Capture the cell that displays the provided text and extract its [X, Y] central coordinate. 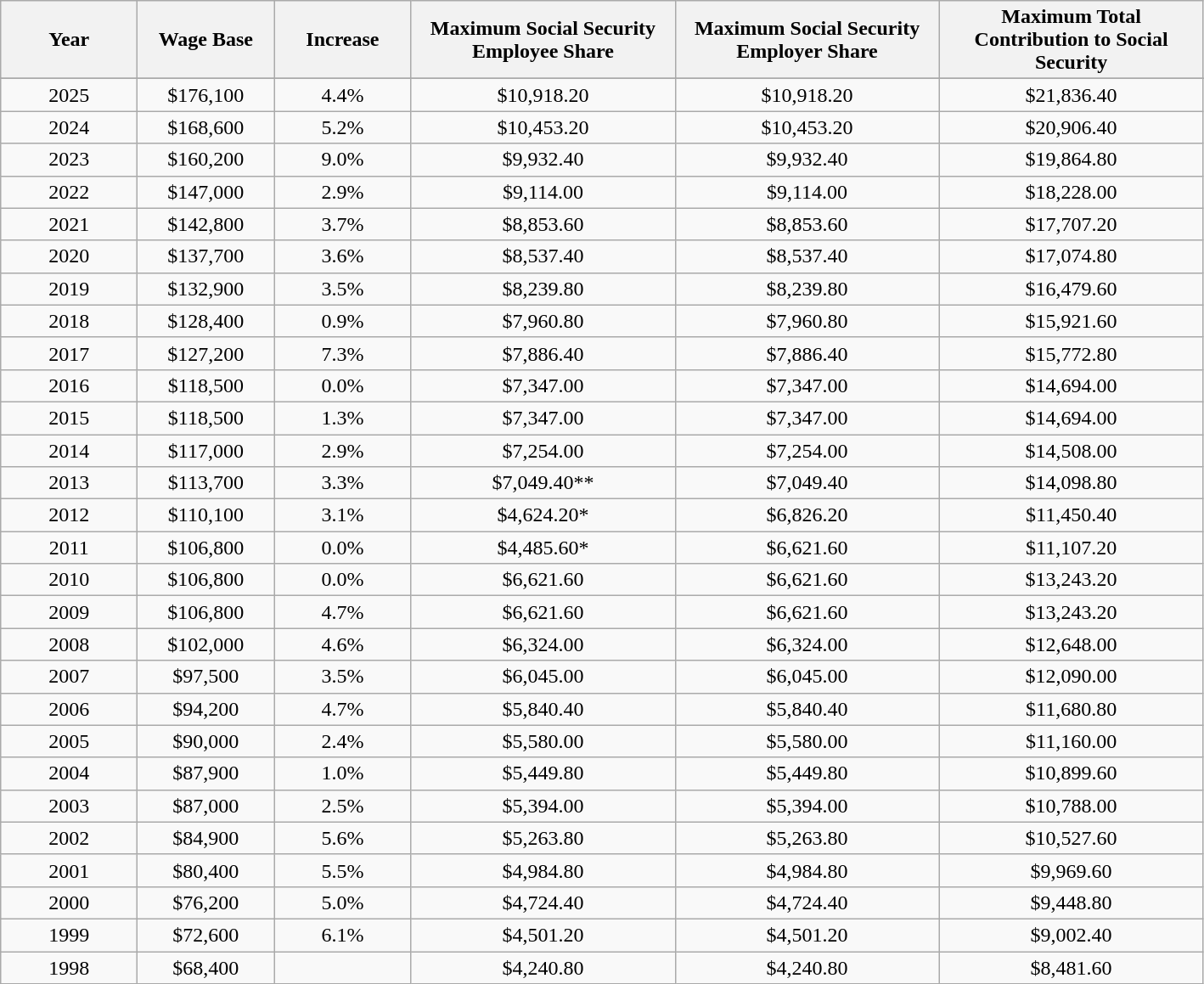
Maximum Social Security Employer Share [807, 40]
$110,100 [205, 515]
$9,448.80 [1072, 902]
2002 [70, 838]
1.0% [343, 773]
2007 [70, 677]
$84,900 [205, 838]
$12,090.00 [1072, 677]
$132,900 [205, 289]
2022 [70, 192]
$11,107.20 [1072, 548]
$10,899.60 [1072, 773]
2.4% [343, 741]
0.9% [343, 321]
$16,479.60 [1072, 289]
$9,969.60 [1072, 870]
$68,400 [205, 967]
2004 [70, 773]
$17,707.20 [1072, 224]
5.6% [343, 838]
7.3% [343, 353]
2025 [70, 95]
2003 [70, 806]
2021 [70, 224]
$87,900 [205, 773]
2015 [70, 418]
$8,481.60 [1072, 967]
$15,772.80 [1072, 353]
Maximum Social Security Employee Share [543, 40]
$87,000 [205, 806]
$20,906.40 [1072, 127]
2008 [70, 644]
$19,864.80 [1072, 160]
2005 [70, 741]
2016 [70, 385]
$4,624.20* [543, 515]
$102,000 [205, 644]
2020 [70, 256]
5.0% [343, 902]
$14,098.80 [1072, 483]
$142,800 [205, 224]
Wage Base [205, 40]
9.0% [343, 160]
$94,200 [205, 709]
$76,200 [205, 902]
$21,836.40 [1072, 95]
2017 [70, 353]
$17,074.80 [1072, 256]
4.4% [343, 95]
2001 [70, 870]
2023 [70, 160]
$176,100 [205, 95]
$4,485.60* [543, 548]
$14,508.00 [1072, 451]
$113,700 [205, 483]
$147,000 [205, 192]
Maximum Total Contribution to Social Security [1072, 40]
4.6% [343, 644]
$7,049.40** [543, 483]
$11,450.40 [1072, 515]
$168,600 [205, 127]
2014 [70, 451]
$15,921.60 [1072, 321]
5.2% [343, 127]
3.1% [343, 515]
$11,680.80 [1072, 709]
$80,400 [205, 870]
5.5% [343, 870]
$9,002.40 [1072, 935]
1998 [70, 967]
1.3% [343, 418]
$7,049.40 [807, 483]
1999 [70, 935]
Year [70, 40]
2.5% [343, 806]
$127,200 [205, 353]
6.1% [343, 935]
$128,400 [205, 321]
$10,527.60 [1072, 838]
Increase [343, 40]
2024 [70, 127]
2010 [70, 580]
2012 [70, 515]
$90,000 [205, 741]
2018 [70, 321]
3.6% [343, 256]
$160,200 [205, 160]
3.7% [343, 224]
2009 [70, 612]
2006 [70, 709]
2019 [70, 289]
$11,160.00 [1072, 741]
2000 [70, 902]
2011 [70, 548]
$97,500 [205, 677]
$117,000 [205, 451]
$10,788.00 [1072, 806]
$18,228.00 [1072, 192]
$6,826.20 [807, 515]
$137,700 [205, 256]
$72,600 [205, 935]
3.3% [343, 483]
2013 [70, 483]
$12,648.00 [1072, 644]
